Identify which cell holds the provided text, then report its (x, y) central coordinate. 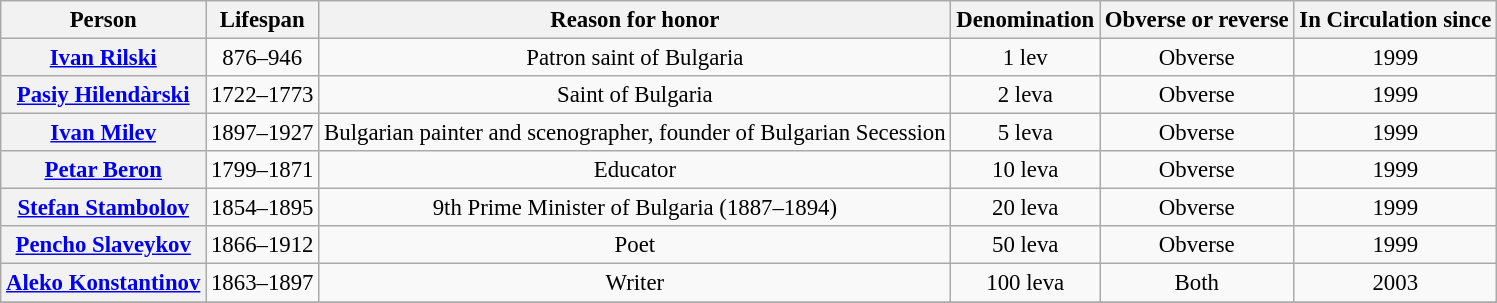
20 leva (1026, 208)
Obverse or reverse (1197, 20)
Poet (635, 245)
Both (1197, 283)
1799–1871 (262, 170)
1866–1912 (262, 245)
2003 (1396, 283)
10 leva (1026, 170)
100 leva (1026, 283)
Writer (635, 283)
Bulgarian painter and scenographer, founder of Bulgarian Secession (635, 133)
Lifespan (262, 20)
Ivan Milev (104, 133)
In Circulation since (1396, 20)
9th Prime Minister of Bulgaria (1887–1894) (635, 208)
1863–1897 (262, 283)
2 leva (1026, 95)
Reason for honor (635, 20)
Saint of Bulgaria (635, 95)
1854–1895 (262, 208)
1722–1773 (262, 95)
Aleko Konstantinov (104, 283)
Educator (635, 170)
Pasiy Hilendàrski (104, 95)
Ivan Rilski (104, 58)
876–946 (262, 58)
Person (104, 20)
5 leva (1026, 133)
Petar Beron (104, 170)
1 lev (1026, 58)
50 leva (1026, 245)
Denomination (1026, 20)
Pencho Slaveykov (104, 245)
Stefan Stambolov (104, 208)
1897–1927 (262, 133)
Patron saint of Bulgaria (635, 58)
